Detect which cell encompasses the target text, then output its [x, y] center coordinate. 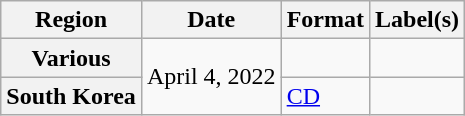
Date [211, 20]
Various [72, 58]
CD [325, 96]
Region [72, 20]
April 4, 2022 [211, 77]
Label(s) [416, 20]
South Korea [72, 96]
Format [325, 20]
